Identify which cell holds the provided text, then report its (X, Y) central coordinate. 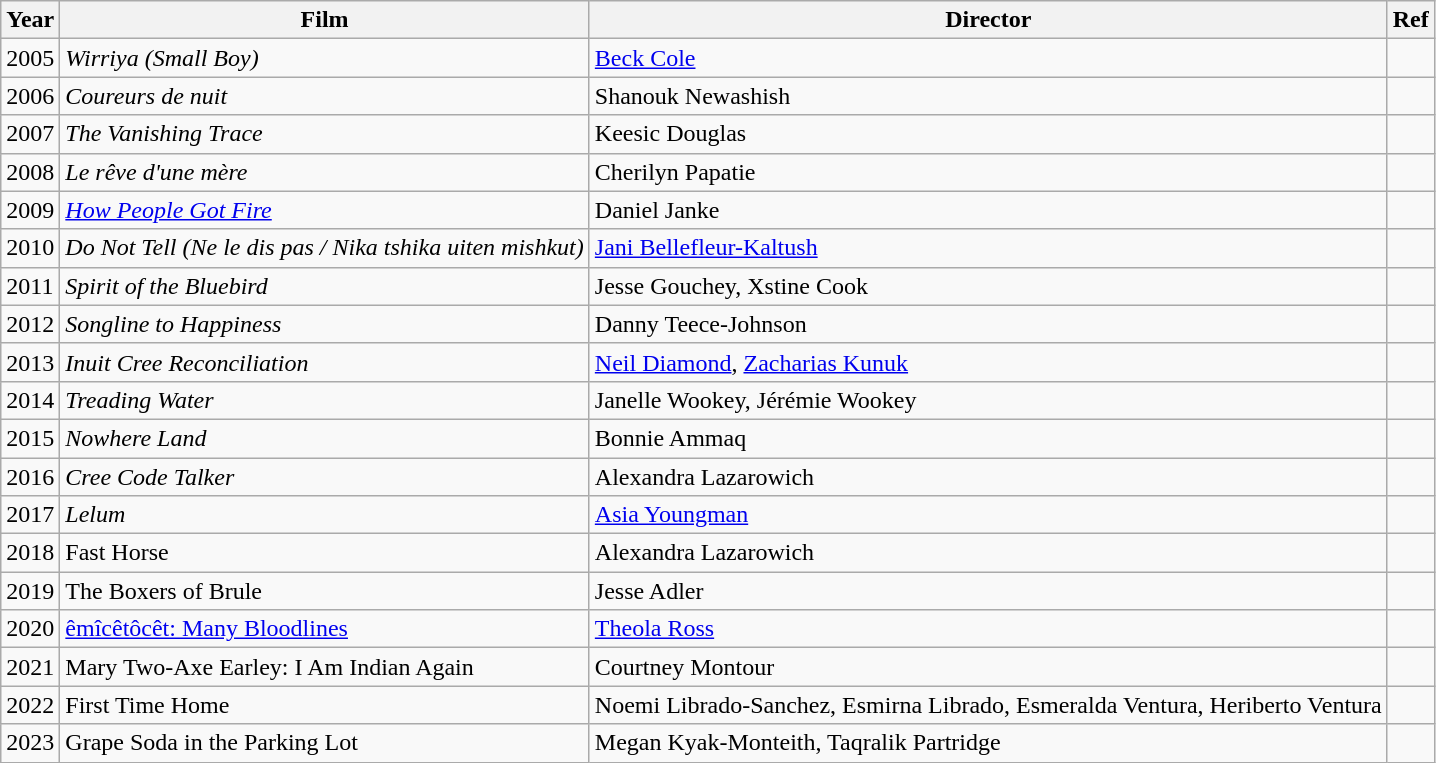
Shanouk Newashish (988, 96)
Daniel Janke (988, 210)
Jesse Adler (988, 591)
Director (988, 20)
2007 (30, 134)
2016 (30, 477)
2009 (30, 210)
2020 (30, 629)
Film (325, 20)
êmîcêtôcêt: Many Bloodlines (325, 629)
Danny Teece-Johnson (988, 324)
Nowhere Land (325, 438)
2023 (30, 743)
Janelle Wookey, Jérémie Wookey (988, 400)
2014 (30, 400)
Grape Soda in the Parking Lot (325, 743)
2022 (30, 705)
2017 (30, 515)
Ref (1410, 20)
Lelum (325, 515)
2010 (30, 248)
2005 (30, 58)
2018 (30, 553)
Neil Diamond, Zacharias Kunuk (988, 362)
2008 (30, 172)
Coureurs de nuit (325, 96)
Treading Water (325, 400)
Theola Ross (988, 629)
Year (30, 20)
Jesse Gouchey, Xstine Cook (988, 286)
Asia Youngman (988, 515)
2011 (30, 286)
Beck Cole (988, 58)
Cree Code Talker (325, 477)
Mary Two-Axe Earley: I Am Indian Again (325, 667)
Do Not Tell (Ne le dis pas / Nika tshika uiten mishkut) (325, 248)
2019 (30, 591)
Bonnie Ammaq (988, 438)
Le rêve d'une mère (325, 172)
Spirit of the Bluebird (325, 286)
Keesic Douglas (988, 134)
2006 (30, 96)
2015 (30, 438)
How People Got Fire (325, 210)
Noemi Librado-Sanchez, Esmirna Librado, Esmeralda Ventura, Heriberto Ventura (988, 705)
Megan Kyak-Monteith, Taqralik Partridge (988, 743)
Songline to Happiness (325, 324)
2013 (30, 362)
Wirriya (Small Boy) (325, 58)
Jani Bellefleur-Kaltush (988, 248)
2021 (30, 667)
2012 (30, 324)
Courtney Montour (988, 667)
Inuit Cree Reconciliation (325, 362)
The Boxers of Brule (325, 591)
The Vanishing Trace (325, 134)
Cherilyn Papatie (988, 172)
Fast Horse (325, 553)
First Time Home (325, 705)
